Determine the [x, y] coordinate at the center of the cell enclosing the given text.  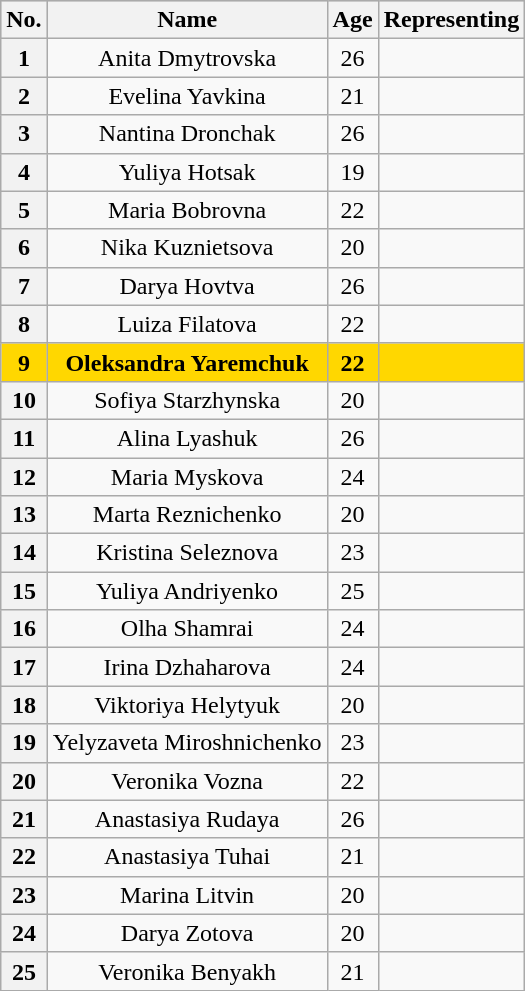
Evelina Yavkina [187, 96]
11 [24, 438]
15 [24, 591]
Anita Dmytrovska [187, 58]
8 [24, 324]
Maria Bobrovna [187, 210]
Alina Lyashuk [187, 438]
Nika Kuznietsova [187, 248]
Oleksandra Yaremchuk [187, 362]
16 [24, 629]
Yuliya Hotsak [187, 172]
Veronika Benyakh [187, 971]
Marta Reznichenko [187, 515]
Veronika Vozna [187, 781]
17 [24, 667]
Representing [452, 20]
2 [24, 96]
1 [24, 58]
Anastasiya Rudaya [187, 819]
Luiza Filatova [187, 324]
Name [187, 20]
Yelyzaveta Miroshnichenko [187, 743]
Sofiya Starzhynska [187, 400]
14 [24, 553]
9 [24, 362]
10 [24, 400]
No. [24, 20]
Darya Zotova [187, 933]
Kristina Seleznova [187, 553]
Viktoriya Helytyuk [187, 705]
4 [24, 172]
Anastasiya Tuhai [187, 857]
12 [24, 477]
Age [352, 20]
Nantina Dronchak [187, 134]
Olha Shamrai [187, 629]
Irina Dzhaharova [187, 667]
Marina Litvin [187, 895]
18 [24, 705]
7 [24, 286]
Darya Hovtva [187, 286]
3 [24, 134]
5 [24, 210]
6 [24, 248]
13 [24, 515]
Maria Myskova [187, 477]
Yuliya Andriyenko [187, 591]
